Locate the cell with the specified text and output its (x, y) center coordinate. 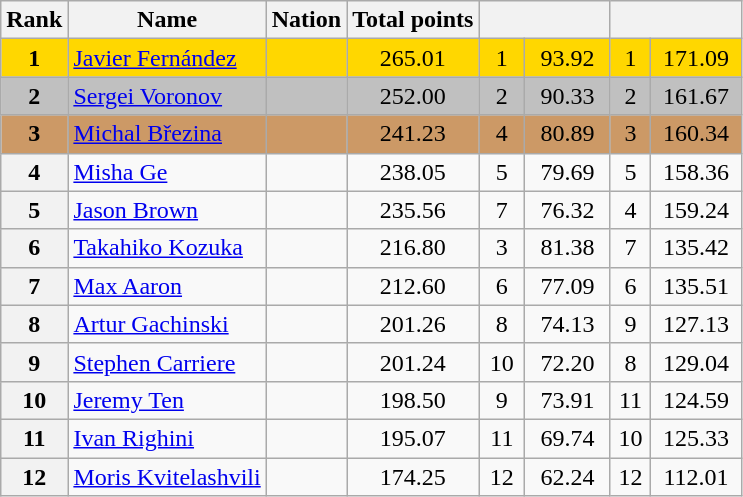
74.13 (568, 324)
90.33 (568, 96)
198.50 (413, 400)
Moris Kvitelashvili (167, 477)
79.69 (568, 172)
Name (167, 20)
129.04 (696, 362)
216.80 (413, 248)
Jeremy Ten (167, 400)
80.89 (568, 134)
212.60 (413, 286)
72.20 (568, 362)
159.24 (696, 210)
174.25 (413, 477)
Misha Ge (167, 172)
76.32 (568, 210)
265.01 (413, 58)
127.13 (696, 324)
Artur Gachinski (167, 324)
171.09 (696, 58)
Ivan Righini (167, 438)
Rank (34, 20)
135.51 (696, 286)
Stephen Carriere (167, 362)
Takahiko Kozuka (167, 248)
Nation (306, 20)
124.59 (696, 400)
73.91 (568, 400)
125.33 (696, 438)
201.24 (413, 362)
Javier Fernández (167, 58)
158.36 (696, 172)
160.34 (696, 134)
93.92 (568, 58)
241.23 (413, 134)
238.05 (413, 172)
201.26 (413, 324)
112.01 (696, 477)
195.07 (413, 438)
235.56 (413, 210)
77.09 (568, 286)
81.38 (568, 248)
Total points (413, 20)
161.67 (696, 96)
135.42 (696, 248)
252.00 (413, 96)
62.24 (568, 477)
Max Aaron (167, 286)
Sergei Voronov (167, 96)
Michal Březina (167, 134)
69.74 (568, 438)
Jason Brown (167, 210)
